Determine the (x, y) coordinate at the center of the cell enclosing the given text.  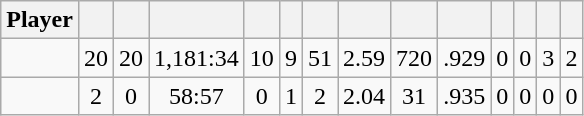
9 (290, 58)
1,181:34 (197, 58)
58:57 (197, 96)
.929 (464, 58)
2.59 (364, 58)
10 (262, 58)
Player (40, 20)
.935 (464, 96)
31 (414, 96)
3 (548, 58)
720 (414, 58)
51 (320, 58)
1 (290, 96)
2.04 (364, 96)
